For the text-containing cell, return its midpoint in [x, y] coordinate format. 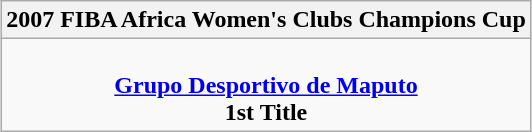
2007 FIBA Africa Women's Clubs Champions Cup [266, 20]
Grupo Desportivo de Maputo1st Title [266, 85]
